Locate the cell with the specified text and output its [X, Y] center coordinate. 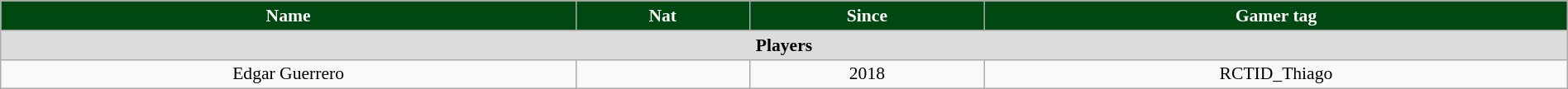
RCTID_Thiago [1277, 74]
Nat [662, 16]
Since [867, 16]
2018 [867, 74]
Edgar Guerrero [289, 74]
Name [289, 16]
Players [784, 45]
Gamer tag [1277, 16]
